From the cell containing the given text, extract its center point as [x, y] coordinate. 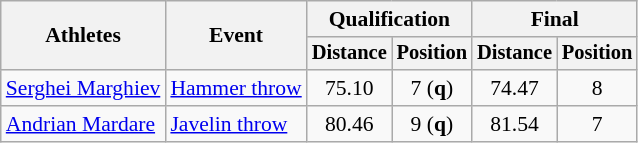
9 (q) [432, 124]
75.10 [350, 88]
Javelin throw [236, 124]
Hammer throw [236, 88]
80.46 [350, 124]
8 [597, 88]
Serghei Marghiev [84, 88]
74.47 [514, 88]
7 [597, 124]
Event [236, 36]
Andrian Mardare [84, 124]
7 (q) [432, 88]
Athletes [84, 36]
Final [554, 19]
Qualification [390, 19]
81.54 [514, 124]
